Pinpoint the cell where the given text exists, returning its [x, y] midpoint coordinate. 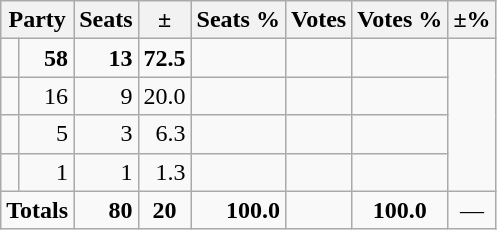
9 [106, 96]
6.3 [164, 134]
5 [46, 134]
16 [46, 96]
± [164, 20]
1.3 [164, 172]
80 [106, 210]
±% [472, 20]
3 [106, 134]
Party [38, 20]
Totals [38, 210]
20.0 [164, 96]
58 [46, 58]
Votes % [400, 20]
Votes [318, 20]
72.5 [164, 58]
Seats [106, 20]
13 [106, 58]
20 [164, 210]
Seats % [238, 20]
— [472, 210]
